Extract the [x, y] coordinate from the center of the cell holding the provided text.  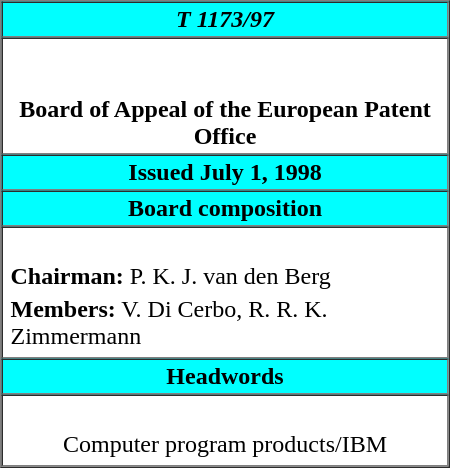
T 1173/97 [226, 20]
Board of Appeal of the European Patent Office [226, 96]
Headwords [226, 376]
Chairman: P. K. J. van den Berg [225, 276]
Issued July 1, 1998 [226, 172]
Board composition [226, 208]
Members: V. Di Cerbo, R. R. K. Zimmermann [225, 322]
Chairman: P. K. J. van den Berg Members: V. Di Cerbo, R. R. K. Zimmermann [226, 292]
